Capture the cell that displays the provided text and extract its (x, y) central coordinate. 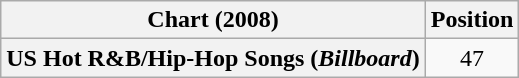
47 (472, 58)
Position (472, 20)
US Hot R&B/Hip-Hop Songs (Billboard) (213, 58)
Chart (2008) (213, 20)
